Return [X, Y] of the center of cell containing provided text 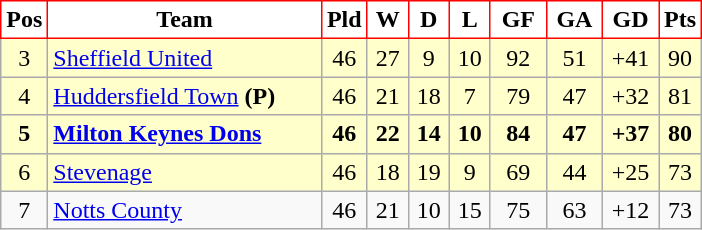
+37 [630, 134]
+41 [630, 58]
92 [518, 58]
90 [680, 58]
69 [518, 172]
GF [518, 20]
80 [680, 134]
15 [470, 210]
3 [24, 58]
D [428, 20]
W [388, 20]
Pts [680, 20]
14 [428, 134]
51 [574, 58]
22 [388, 134]
5 [24, 134]
+12 [630, 210]
Sheffield United [185, 58]
4 [24, 96]
79 [518, 96]
+25 [630, 172]
Pld [344, 20]
6 [24, 172]
44 [574, 172]
19 [428, 172]
GA [574, 20]
GD [630, 20]
Team [185, 20]
Huddersfield Town (P) [185, 96]
Stevenage [185, 172]
+32 [630, 96]
63 [574, 210]
L [470, 20]
Notts County [185, 210]
81 [680, 96]
75 [518, 210]
84 [518, 134]
Pos [24, 20]
Milton Keynes Dons [185, 134]
27 [388, 58]
